Return the (x, y) coordinate for the center point of the cell that contains the specified text.  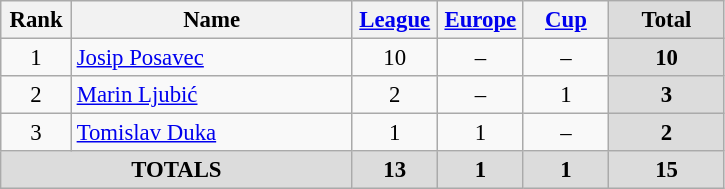
League (395, 20)
Tomislav Duka (212, 133)
Cup (566, 20)
Marin Ljubić (212, 95)
Europe (481, 20)
Rank (36, 20)
Josip Posavec (212, 58)
TOTALS (176, 170)
15 (667, 170)
Total (667, 20)
Name (212, 20)
13 (395, 170)
